Return the [X, Y] coordinate for the center point of the cell that contains the specified text.  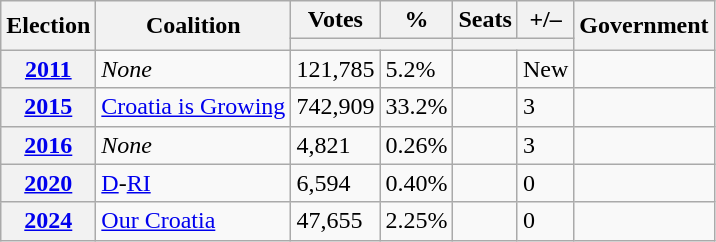
2020 [48, 183]
New [545, 69]
5.2% [416, 69]
0.26% [416, 145]
Coalition [194, 26]
6,594 [336, 183]
Our Croatia [194, 221]
% [416, 20]
47,655 [336, 221]
2.25% [416, 221]
D-RI [194, 183]
Election [48, 26]
2011 [48, 69]
742,909 [336, 107]
Votes [336, 20]
4,821 [336, 145]
Government [644, 26]
2024 [48, 221]
+/– [545, 20]
0.40% [416, 183]
Croatia is Growing [194, 107]
33.2% [416, 107]
Seats [485, 20]
2016 [48, 145]
121,785 [336, 69]
2015 [48, 107]
